Return the [x, y] coordinate for the center point of the cell that contains the specified text.  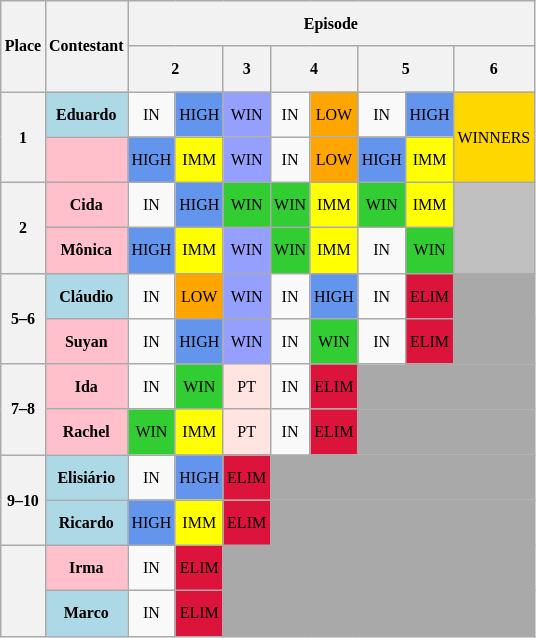
6 [494, 68]
WINNERS [494, 136]
Contestant [86, 46]
Ida [86, 386]
7–8 [23, 408]
9–10 [23, 500]
Marco [86, 612]
4 [314, 68]
3 [246, 68]
Cláudio [86, 296]
Episode [332, 22]
Ricardo [86, 522]
1 [23, 136]
Eduardo [86, 114]
Mônica [86, 250]
5–6 [23, 318]
5 [406, 68]
Irma [86, 568]
Place [23, 46]
Cida [86, 204]
Rachel [86, 432]
Elisiário [86, 476]
Suyan [86, 340]
